Output the (x, y) coordinate of the center of the cell containing the given text.  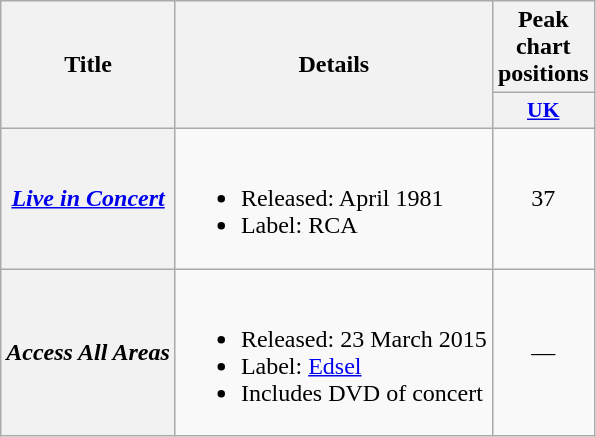
— (543, 352)
Live in Concert (88, 198)
Released: April 1981Label: RCA (334, 198)
UK (543, 111)
Access All Areas (88, 352)
Released: 23 March 2015Label: EdselIncludes DVD of concert (334, 352)
Details (334, 65)
37 (543, 198)
Peak chart positions (543, 47)
Title (88, 65)
